Return (x, y) of the center of cell containing provided text 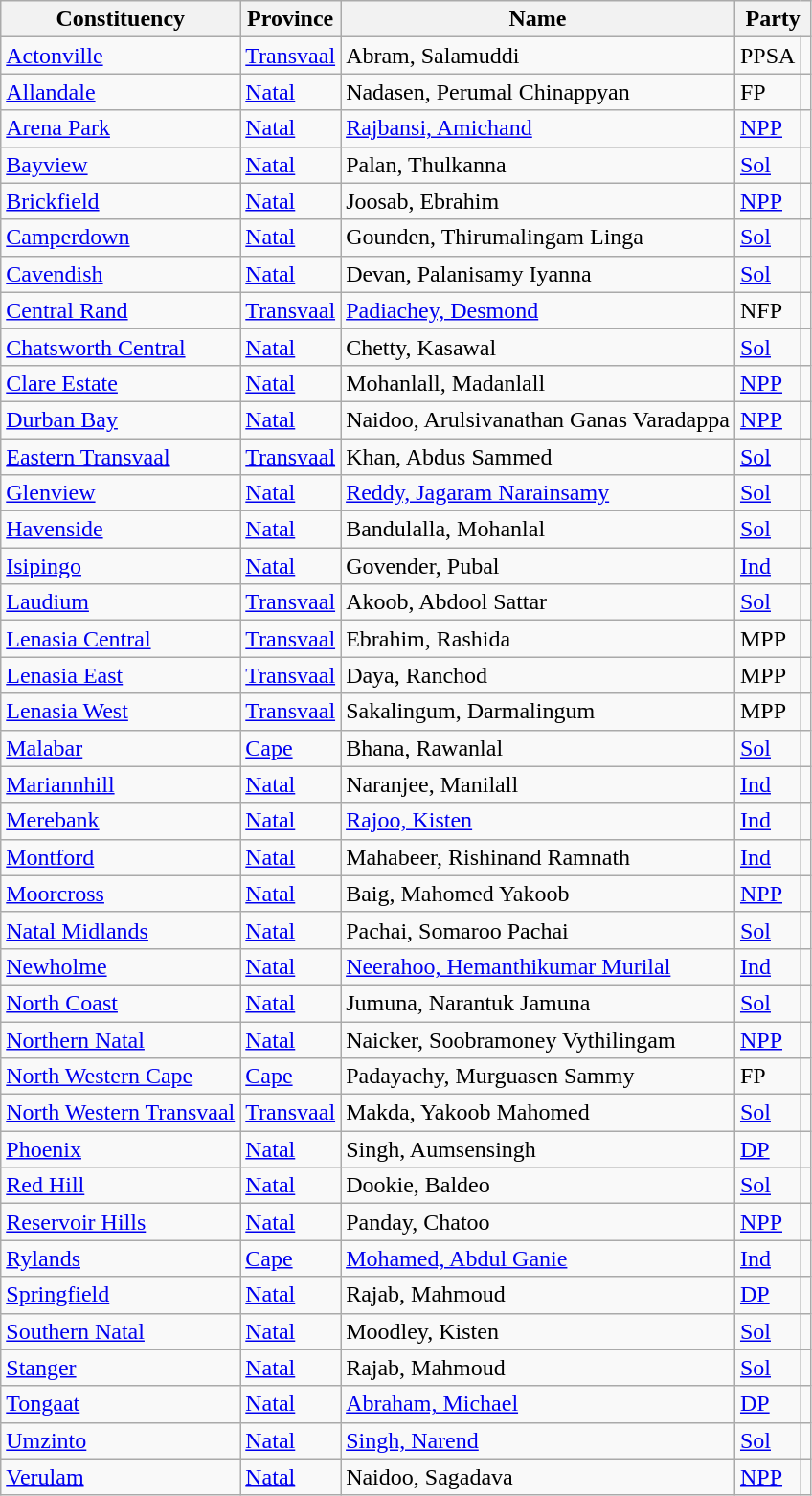
Devan, Palanisamy Iyanna (538, 274)
Malabar (121, 748)
North Coast (121, 1003)
Havenside (121, 530)
Cavendish (121, 274)
Govender, Pubal (538, 566)
Naranjee, Manilall (538, 784)
Central Rand (121, 310)
Reddy, Jagaram Narainsamy (538, 493)
North Western Transvaal (121, 1113)
Baig, Mahomed Yakoob (538, 894)
Abraham, Michael (538, 1404)
Rajbansi, Amichand (538, 128)
Montford (121, 857)
Laudium (121, 602)
Constituency (121, 19)
Glenview (121, 493)
Brickfield (121, 201)
Party (773, 19)
Allandale (121, 92)
Province (291, 19)
Newholme (121, 966)
Red Hill (121, 1186)
Sakalingum, Darmalingum (538, 712)
Neerahoo, Hemanthikumar Murilal (538, 966)
Isipingo (121, 566)
Bayview (121, 165)
Lenasia West (121, 712)
Palan, Thulkanna (538, 165)
Gounden, Thirumalingam Linga (538, 238)
Verulam (121, 1477)
Name (538, 19)
Bandulalla, Mohanlal (538, 530)
Moodley, Kisten (538, 1331)
Padayachy, Murguasen Sammy (538, 1077)
NFP (767, 310)
Lenasia East (121, 675)
Chetty, Kasawal (538, 347)
Springfield (121, 1295)
Mohanlall, Madanlall (538, 383)
Moorcross (121, 894)
Jumuna, Narantuk Jamuna (538, 1003)
Chatsworth Central (121, 347)
Reservoir Hills (121, 1222)
Phoenix (121, 1149)
Ebrahim, Rashida (538, 639)
Khan, Abdus Sammed (538, 457)
Abram, Salamuddi (538, 56)
Arena Park (121, 128)
Singh, Aumsensingh (538, 1149)
Stanger (121, 1368)
Rylands (121, 1258)
Joosab, Ebrahim (538, 201)
Clare Estate (121, 383)
Makda, Yakoob Mahomed (538, 1113)
Tongaat (121, 1404)
Camperdown (121, 238)
Daya, Ranchod (538, 675)
Panday, Chatoo (538, 1222)
Naidoo, Sagadava (538, 1477)
Dookie, Baldeo (538, 1186)
Durban Bay (121, 419)
Singh, Narend (538, 1440)
Akoob, Abdool Sattar (538, 602)
Umzinto (121, 1440)
Northern Natal (121, 1039)
Eastern Transvaal (121, 457)
Naicker, Soobramoney Vythilingam (538, 1039)
Bhana, Rawanlal (538, 748)
Pachai, Somaroo Pachai (538, 930)
PPSA (767, 56)
Mahabeer, Rishinand Ramnath (538, 857)
Actonville (121, 56)
Nadasen, Perumal Chinappyan (538, 92)
Naidoo, Arulsivanathan Ganas Varadappa (538, 419)
Southern Natal (121, 1331)
Natal Midlands (121, 930)
North Western Cape (121, 1077)
Merebank (121, 821)
Rajoo, Kisten (538, 821)
Padiachey, Desmond (538, 310)
Mariannhill (121, 784)
Mohamed, Abdul Ganie (538, 1258)
Lenasia Central (121, 639)
